Search for the cell housing the specified text and yield its (X, Y) center coordinate. 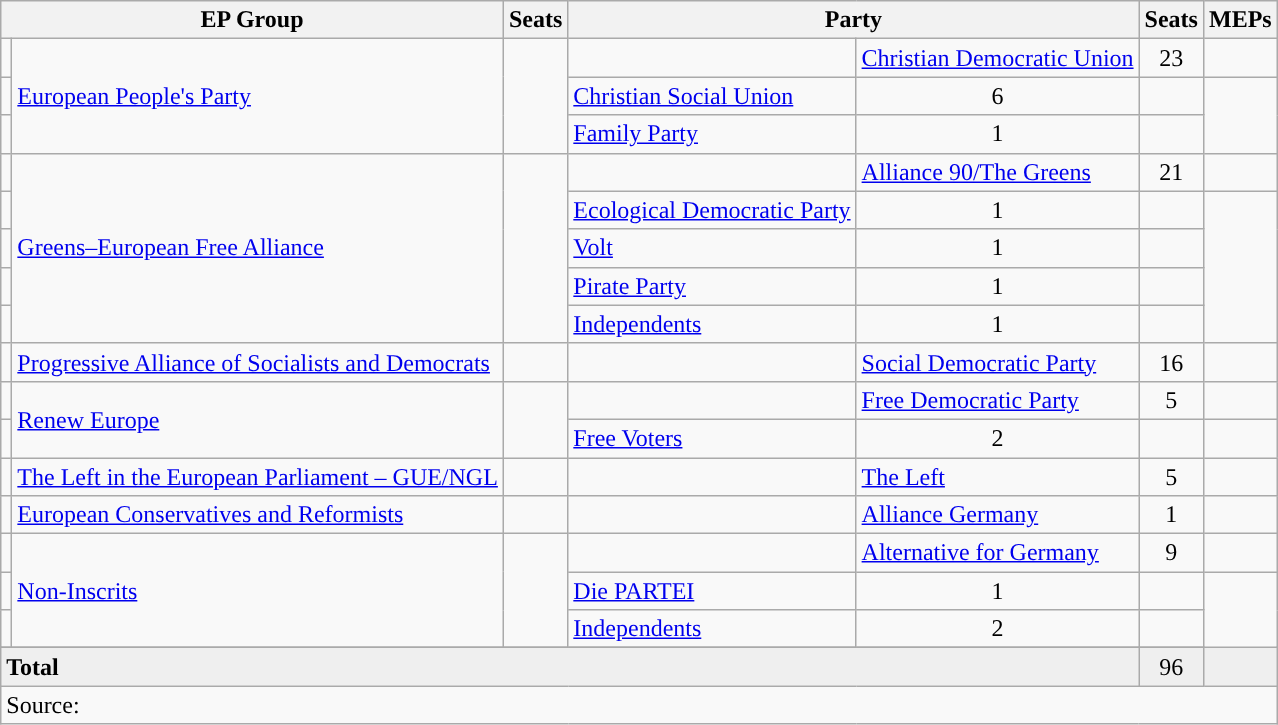
Volt (712, 248)
Christian Social Union (712, 96)
European Conservatives and Reformists (258, 515)
Social Democratic Party (998, 362)
9 (1171, 553)
Die PARTEI (712, 591)
MEPs (1240, 20)
Alliance Germany (998, 515)
The Left in the European Parliament – GUE/NGL (258, 477)
EP Group (252, 20)
21 (1171, 172)
The Left (998, 477)
Christian Democratic Union (998, 58)
Total (570, 667)
Non-Inscrits (258, 591)
Greens–European Free Alliance (258, 248)
Free Voters (712, 438)
16 (1171, 362)
96 (1171, 667)
23 (1171, 58)
6 (998, 96)
European People's Party (258, 96)
Party (854, 20)
Family Party (712, 134)
Alliance 90/The Greens (998, 172)
Free Democratic Party (998, 400)
Ecological Democratic Party (712, 210)
Source: (639, 705)
Alternative for Germany (998, 553)
Renew Europe (258, 419)
Progressive Alliance of Socialists and Democrats (258, 362)
Pirate Party (712, 286)
